Detect which cell encompasses the target text, then output its (X, Y) center coordinate. 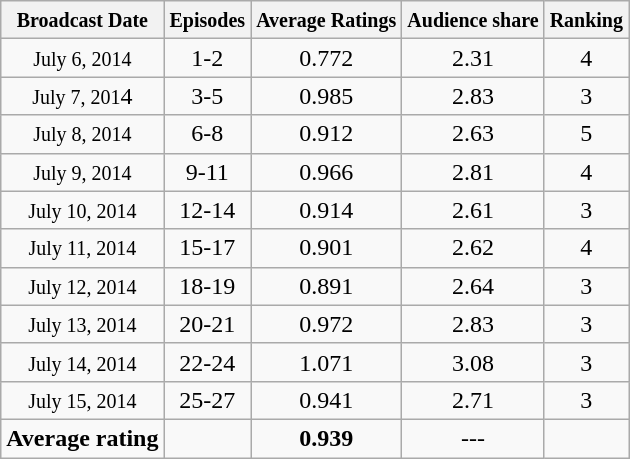
0.914 (326, 210)
2.64 (473, 286)
9-11 (208, 172)
July 11, 2014 (82, 248)
2.61 (473, 210)
Episodes (208, 20)
0.772 (326, 58)
2.63 (473, 134)
July 13, 2014 (82, 324)
Average Ratings (326, 20)
20-21 (208, 324)
22-24 (208, 362)
3.08 (473, 362)
0.901 (326, 248)
July 8, 2014 (82, 134)
July 10, 2014 (82, 210)
0.939 (326, 438)
0.972 (326, 324)
15-17 (208, 248)
July 6, 2014 (82, 58)
--- (473, 438)
2.71 (473, 400)
July 12, 2014 (82, 286)
18-19 (208, 286)
6-8 (208, 134)
25-27 (208, 400)
5 (586, 134)
July 15, 2014 (82, 400)
July 9, 2014 (82, 172)
1.071 (326, 362)
1-2 (208, 58)
2.31 (473, 58)
0.985 (326, 96)
Audience share (473, 20)
2.81 (473, 172)
2.62 (473, 248)
Average rating (82, 438)
0.941 (326, 400)
July 7, 2014 (82, 96)
July 14, 2014 (82, 362)
0.891 (326, 286)
0.912 (326, 134)
12-14 (208, 210)
0.966 (326, 172)
3-5 (208, 96)
Broadcast Date (82, 20)
Ranking (586, 20)
